Locate the cell with the specified text and output its [x, y] center coordinate. 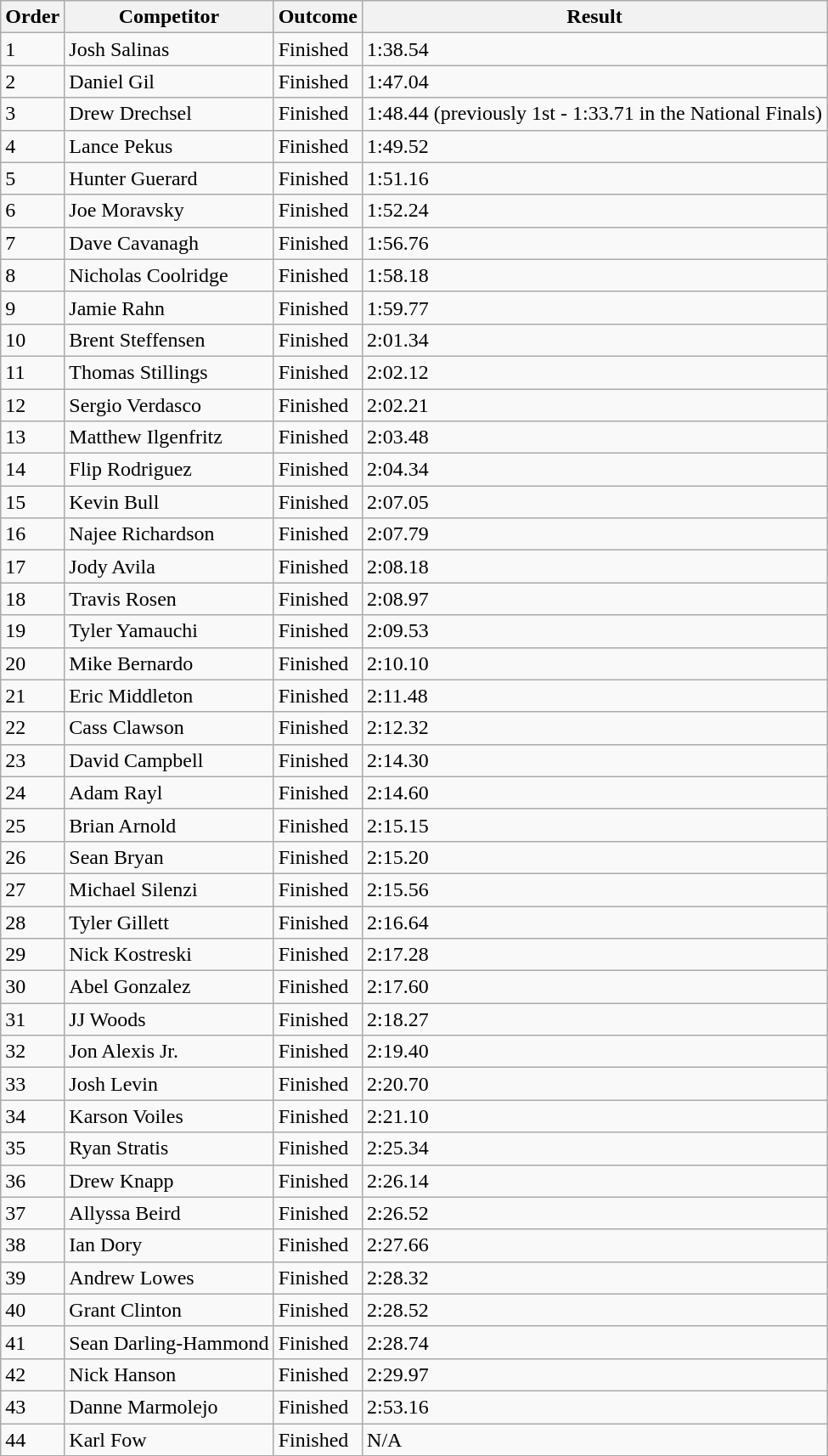
21 [32, 696]
Drew Drechsel [169, 114]
35 [32, 1148]
Michael Silenzi [169, 889]
15 [32, 502]
9 [32, 308]
24 [32, 793]
2:28.52 [594, 1310]
2:29.97 [594, 1374]
40 [32, 1310]
37 [32, 1213]
Najee Richardson [169, 534]
29 [32, 955]
Cass Clawson [169, 728]
32 [32, 1052]
2:02.12 [594, 372]
Ryan Stratis [169, 1148]
1:52.24 [594, 211]
26 [32, 857]
44 [32, 1440]
2:20.70 [594, 1084]
31 [32, 1019]
2:53.16 [594, 1407]
1:49.52 [594, 146]
7 [32, 243]
2:21.10 [594, 1116]
Matthew Ilgenfritz [169, 437]
Result [594, 17]
Danne Marmolejo [169, 1407]
18 [32, 599]
17 [32, 567]
2:14.30 [594, 760]
Nick Hanson [169, 1374]
Jamie Rahn [169, 308]
2:17.28 [594, 955]
2:26.52 [594, 1213]
22 [32, 728]
Eric Middleton [169, 696]
2:25.34 [594, 1148]
Allyssa Beird [169, 1213]
43 [32, 1407]
42 [32, 1374]
1:56.76 [594, 243]
33 [32, 1084]
36 [32, 1181]
Adam Rayl [169, 793]
2:04.34 [594, 470]
Kevin Bull [169, 502]
1 [32, 49]
Dave Cavanagh [169, 243]
2:08.97 [594, 599]
Jody Avila [169, 567]
2:15.15 [594, 825]
Daniel Gil [169, 82]
2:19.40 [594, 1052]
10 [32, 340]
Brent Steffensen [169, 340]
23 [32, 760]
Andrew Lowes [169, 1278]
14 [32, 470]
1:59.77 [594, 308]
Brian Arnold [169, 825]
2:09.53 [594, 631]
16 [32, 534]
2:07.79 [594, 534]
2:28.32 [594, 1278]
Sean Darling-Hammond [169, 1342]
Abel Gonzalez [169, 987]
Flip Rodriguez [169, 470]
Nick Kostreski [169, 955]
27 [32, 889]
34 [32, 1116]
Tyler Gillett [169, 922]
1:58.18 [594, 275]
Joe Moravsky [169, 211]
2:11.48 [594, 696]
38 [32, 1245]
2:15.20 [594, 857]
1:47.04 [594, 82]
1:48.44 (previously 1st - 1:33.71 in the National Finals) [594, 114]
20 [32, 663]
2:18.27 [594, 1019]
4 [32, 146]
Travis Rosen [169, 599]
Lance Pekus [169, 146]
David Campbell [169, 760]
6 [32, 211]
Outcome [318, 17]
2:01.34 [594, 340]
2:07.05 [594, 502]
5 [32, 178]
2:16.64 [594, 922]
12 [32, 405]
28 [32, 922]
2:02.21 [594, 405]
30 [32, 987]
41 [32, 1342]
Hunter Guerard [169, 178]
Sergio Verdasco [169, 405]
2:08.18 [594, 567]
13 [32, 437]
2:26.14 [594, 1181]
Grant Clinton [169, 1310]
2:17.60 [594, 987]
Sean Bryan [169, 857]
2:15.56 [594, 889]
11 [32, 372]
25 [32, 825]
Karl Fow [169, 1440]
19 [32, 631]
39 [32, 1278]
2 [32, 82]
1:38.54 [594, 49]
2:12.32 [594, 728]
Mike Bernardo [169, 663]
1:51.16 [594, 178]
Drew Knapp [169, 1181]
2:28.74 [594, 1342]
2:10.10 [594, 663]
Jon Alexis Jr. [169, 1052]
Nicholas Coolridge [169, 275]
Competitor [169, 17]
Thomas Stillings [169, 372]
3 [32, 114]
Josh Levin [169, 1084]
2:03.48 [594, 437]
2:27.66 [594, 1245]
8 [32, 275]
JJ Woods [169, 1019]
2:14.60 [594, 793]
Karson Voiles [169, 1116]
Ian Dory [169, 1245]
N/A [594, 1440]
Josh Salinas [169, 49]
Tyler Yamauchi [169, 631]
Order [32, 17]
